Scan for the cell matching the given text and deliver its (x, y) coordinate at center. 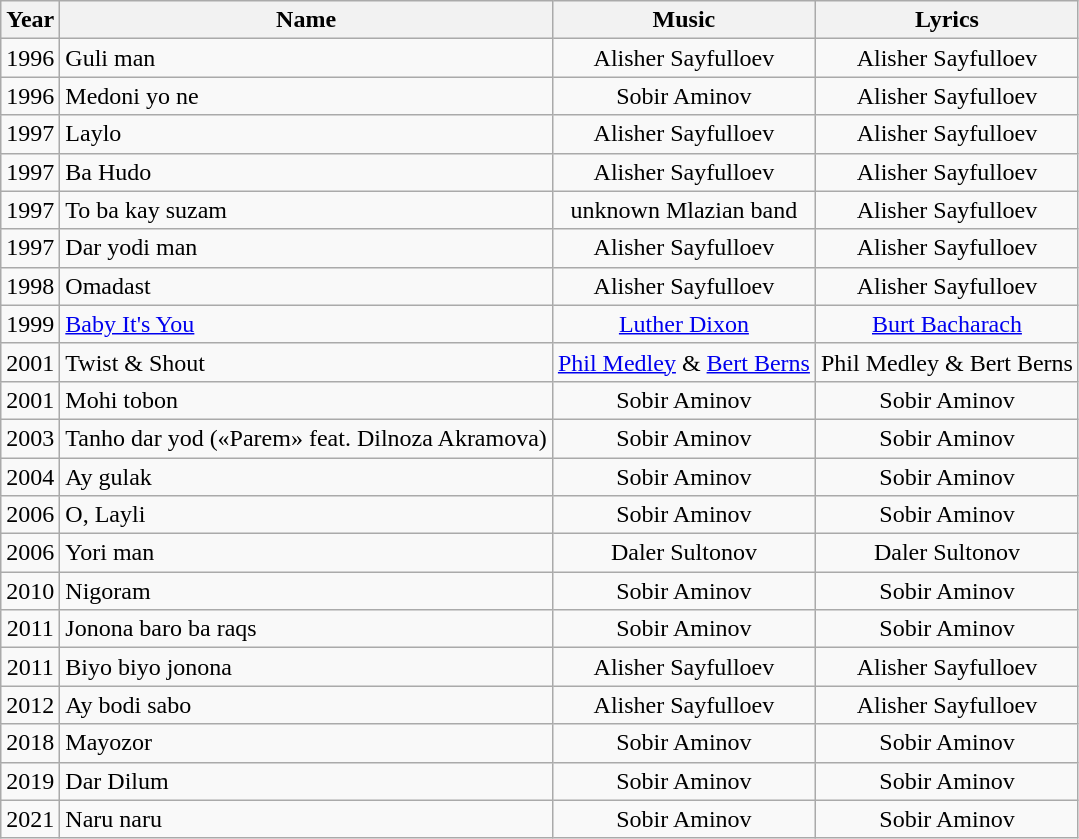
Naru naru (306, 819)
1998 (30, 286)
O, Layli (306, 515)
2012 (30, 705)
2010 (30, 591)
Guli man (306, 58)
Lyrics (946, 20)
Laylo (306, 134)
Dar Dilum (306, 781)
Dar yodi man (306, 248)
Twist & Shout (306, 362)
Ay bodi sabo (306, 705)
Luther Dixon (684, 324)
Mohi tobon (306, 400)
Omadast (306, 286)
2004 (30, 477)
2018 (30, 743)
Yori man (306, 553)
Burt Bacharach (946, 324)
To ba kay suzam (306, 210)
Music (684, 20)
Name (306, 20)
Medoni yo ne (306, 96)
Ay gulak (306, 477)
Year (30, 20)
unknown Mlazian band (684, 210)
2003 (30, 438)
Nigoram (306, 591)
Ba Hudo (306, 172)
Baby It's You (306, 324)
2021 (30, 819)
2019 (30, 781)
Mayozor (306, 743)
Jonona baro ba raqs (306, 629)
1999 (30, 324)
Tanho dar yod («Parem» feat. Dilnoza Akramova) (306, 438)
Biyo biyo jonona (306, 667)
